Return the [X, Y] coordinate for the center point of the cell that contains the specified text.  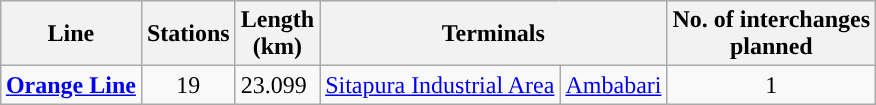
1 [772, 85]
Terminals [494, 34]
Length(km) [277, 34]
Ambabari [614, 85]
Line [70, 34]
Orange Line [70, 85]
No. of interchanges planned [772, 34]
23.099 [277, 85]
Sitapura Industrial Area [440, 85]
Stations [188, 34]
19 [188, 85]
